Find where the given text appears and provide that cell's center as (X, Y) coordinate. 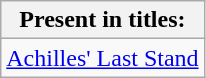
Achilles' Last Stand (102, 58)
Present in titles: (102, 20)
